For the text-containing cell, return its midpoint in [x, y] coordinate format. 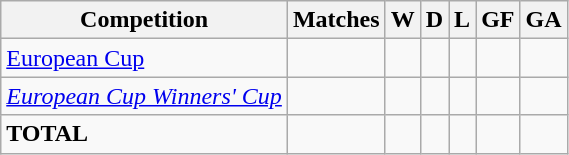
Competition [144, 20]
L [462, 20]
TOTAL [144, 134]
European Cup Winners' Cup [144, 96]
Matches [336, 20]
D [434, 20]
W [402, 20]
GF [498, 20]
European Cup [144, 58]
GA [544, 20]
